Locate the cell with the specified text and output its (X, Y) center coordinate. 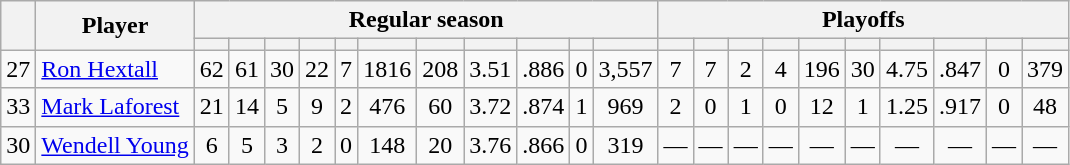
60 (440, 107)
27 (18, 69)
148 (388, 145)
9 (316, 107)
21 (212, 107)
4 (780, 69)
3.76 (490, 145)
196 (822, 69)
1816 (388, 69)
14 (246, 107)
3 (282, 145)
Playoffs (864, 20)
.917 (960, 107)
3.72 (490, 107)
1.25 (906, 107)
22 (316, 69)
319 (626, 145)
12 (822, 107)
Mark Laforest (115, 107)
969 (626, 107)
3,557 (626, 69)
Regular season (426, 20)
48 (1046, 107)
20 (440, 145)
476 (388, 107)
Player (115, 26)
61 (246, 69)
.874 (544, 107)
.847 (960, 69)
33 (18, 107)
3.51 (490, 69)
4.75 (906, 69)
Ron Hextall (115, 69)
.886 (544, 69)
208 (440, 69)
6 (212, 145)
Wendell Young (115, 145)
379 (1046, 69)
62 (212, 69)
.866 (544, 145)
